Detect which cell encompasses the target text, then output its [X, Y] center coordinate. 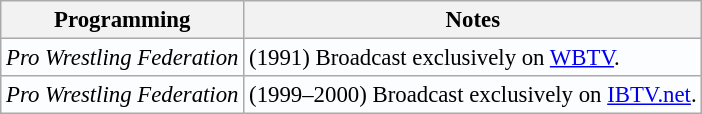
Notes [473, 20]
(1999–2000) Broadcast exclusively on IBTV.net. [473, 95]
(1991) Broadcast exclusively on WBTV. [473, 58]
Programming [122, 20]
